Pinpoint the cell where the given text exists, returning its (X, Y) midpoint coordinate. 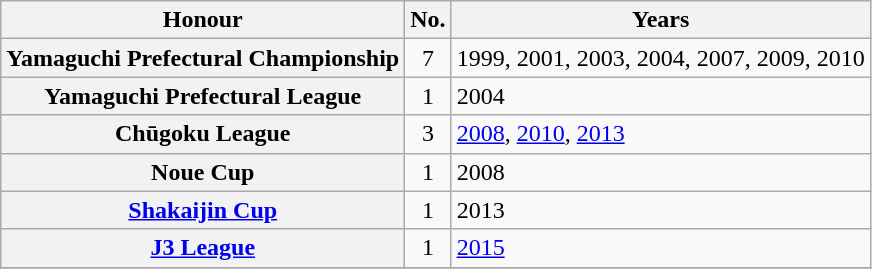
Yamaguchi Prefectural Championship (203, 58)
7 (428, 58)
1999, 2001, 2003, 2004, 2007, 2009, 2010 (660, 58)
3 (428, 134)
Noue Cup (203, 172)
Years (660, 20)
Chūgoku League (203, 134)
J3 League (203, 248)
2008 (660, 172)
2015 (660, 248)
No. (428, 20)
Yamaguchi Prefectural League (203, 96)
Honour (203, 20)
2004 (660, 96)
2013 (660, 210)
2008, 2010, 2013 (660, 134)
Shakaijin Cup (203, 210)
